Search for the cell housing the specified text and yield its (X, Y) center coordinate. 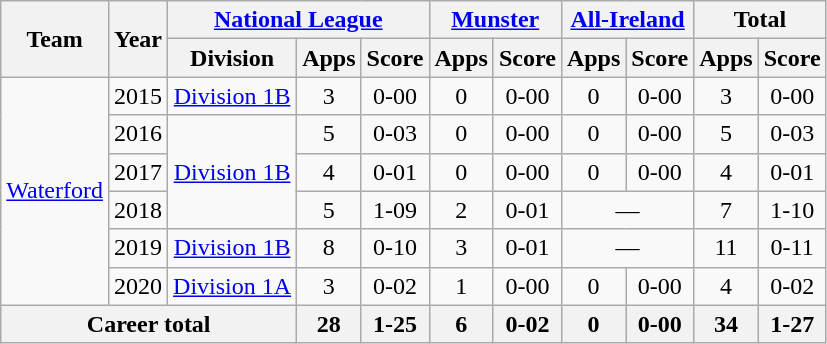
2016 (138, 134)
Total (760, 20)
National League (298, 20)
1-27 (792, 324)
1-09 (395, 210)
6 (461, 324)
1-25 (395, 324)
7 (726, 210)
2017 (138, 172)
11 (726, 248)
Year (138, 39)
2020 (138, 286)
1-10 (792, 210)
Team (55, 39)
8 (329, 248)
Waterford (55, 191)
1 (461, 286)
2019 (138, 248)
2018 (138, 210)
Career total (149, 324)
34 (726, 324)
28 (329, 324)
Division (232, 58)
All-Ireland (627, 20)
Division 1A (232, 286)
0-10 (395, 248)
0-11 (792, 248)
2015 (138, 96)
Munster (495, 20)
2 (461, 210)
